Extract the (X, Y) coordinate from the center of the cell holding the provided text.  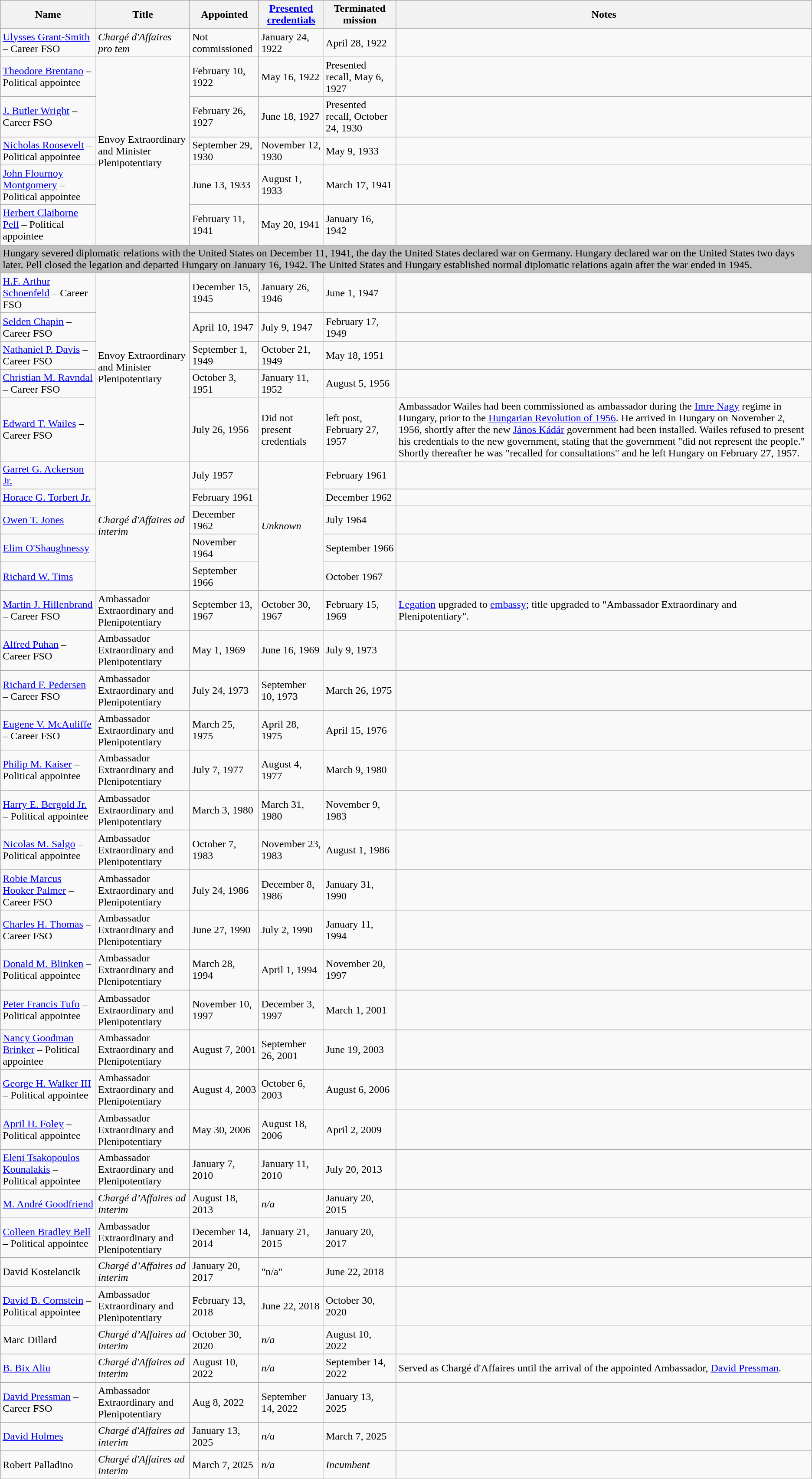
July 24, 1986 (225, 890)
August 18, 2013 (225, 1204)
Eugene V. McAuliffe – Career FSO (48, 730)
Herbert Claiborne Pell – Political appointee (48, 225)
January 11, 1952 (291, 384)
Alfred Puhan – Career FSO (48, 650)
Presented recall, May 6, 1927 (360, 77)
May 30, 2006 (225, 1130)
March 1, 2001 (360, 1010)
October 6, 2003 (291, 1090)
October 7, 1983 (225, 850)
Richard F. Pedersen – Career FSO (48, 690)
July 1957 (225, 476)
left post, February 27, 1957 (360, 429)
Chargé d'Affaires pro tem (143, 43)
January 31, 1990 (360, 890)
B. Bix Aliu (48, 1368)
December 14, 2014 (225, 1238)
Nathaniel P. Davis – Career FSO (48, 355)
September 13, 1967 (225, 610)
August 1, 1933 (291, 185)
Nancy Goodman Brinker – Political appointee (48, 1050)
May 9, 1933 (360, 151)
Name (48, 15)
January 11, 1994 (360, 930)
September 10, 1973 (291, 690)
November 20, 1997 (360, 970)
September 29, 1930 (225, 151)
August 7, 2001 (225, 1050)
February 13, 2018 (225, 1306)
Marc Dillard (48, 1340)
March 28, 1994 (225, 970)
July 24, 1973 (225, 690)
March 9, 1980 (360, 770)
January 11, 2010 (291, 1170)
J. Butler Wright – Career FSO (48, 117)
November 12, 1930 (291, 151)
May 18, 1951 (360, 355)
June 16, 1969 (291, 650)
December 3, 1997 (291, 1010)
David Holmes (48, 1436)
Presented credentials (291, 15)
May 20, 1941 (291, 225)
Presented recall, October 24, 1930 (360, 117)
Appointed (225, 15)
July 9, 1947 (291, 327)
May 16, 1922 (291, 77)
November 10, 1997 (225, 1010)
David Pressman – Career FSO (48, 1402)
"n/a" (291, 1272)
Richard W. Tims (48, 576)
August 1, 1986 (360, 850)
Nicholas Roosevelt – Political appointee (48, 151)
January 7, 2010 (225, 1170)
Edward T. Wailes – Career FSO (48, 429)
August 6, 2006 (360, 1090)
July 7, 1977 (225, 770)
October 3, 1951 (225, 384)
November 23, 1983 (291, 850)
Martin J. Hillenbrand – Career FSO (48, 610)
August 5, 1956 (360, 384)
December 15, 1945 (225, 293)
February 15, 1969 (360, 610)
Harry E. Bergold Jr. – Political appointee (48, 810)
Colleen Bradley Bell – Political appointee (48, 1238)
Notes (604, 15)
June 13, 1933 (225, 185)
Philip M. Kaiser – Political appointee (48, 770)
David B. Cornstein – Political appointee (48, 1306)
Not commissioned (225, 43)
Served as Chargé d'Affaires until the arrival of the appointed Ambassador, David Pressman. (604, 1368)
July 1964 (360, 520)
May 1, 1969 (225, 650)
June 1, 1947 (360, 293)
Eleni Tsakopoulos Kounalakis – Political appointee (48, 1170)
Charles H. Thomas – Career FSO (48, 930)
Donald M. Blinken – Political appointee (48, 970)
Garret G. Ackerson Jr. (48, 476)
February 26, 1927 (225, 117)
Incumbent (360, 1465)
Ulysses Grant-Smith – Career FSO (48, 43)
Theodore Brentano – Political appointee (48, 77)
Title (143, 15)
Unknown (291, 526)
H.F. Arthur Schoenfeld – Career FSO (48, 293)
October 1967 (360, 576)
Legation upgraded to embassy; title upgraded to "Ambassador Extraordinary and Plenipotentiary". (604, 610)
October 30, 1967 (291, 610)
September 1, 1949 (225, 355)
Horace G. Torbert Jr. (48, 498)
Selden Chapin – Career FSO (48, 327)
August 18, 2006 (291, 1130)
June 27, 1990 (225, 930)
November 9, 1983 (360, 810)
Robert Palladino (48, 1465)
January 16, 1942 (360, 225)
January 24, 1922 (291, 43)
June 19, 2003 (360, 1050)
August 4, 1977 (291, 770)
February 11, 1941 (225, 225)
April 15, 1976 (360, 730)
December 8, 1986 (291, 890)
April 10, 1947 (225, 327)
August 4, 2003 (225, 1090)
M. André Goodfriend (48, 1204)
July 20, 2013 (360, 1170)
April H. Foley – Political appointee (48, 1130)
February 17, 1949 (360, 327)
January 21, 2015 (291, 1238)
Elim O'Shaughnessy (48, 548)
April 2, 2009 (360, 1130)
June 18, 1927 (291, 117)
July 26, 1956 (225, 429)
January 26, 1946 (291, 293)
February 10, 1922 (225, 77)
March 31, 1980 (291, 810)
Peter Francis Tufo – Political appointee (48, 1010)
April 28, 1975 (291, 730)
David Kostelancik (48, 1272)
Owen T. Jones (48, 520)
George H. Walker III – Political appointee (48, 1090)
October 21, 1949 (291, 355)
Did not present credentials (291, 429)
April 28, 1922 (360, 43)
July 9, 1973 (360, 650)
January 20, 2015 (360, 1204)
July 2, 1990 (291, 930)
March 17, 1941 (360, 185)
Aug 8, 2022 (225, 1402)
November 1964 (225, 548)
Terminated mission (360, 15)
March 3, 1980 (225, 810)
March 26, 1975 (360, 690)
Robie Marcus Hooker Palmer – Career FSO (48, 890)
April 1, 1994 (291, 970)
Nicolas M. Salgo – Political appointee (48, 850)
Christian M. Ravndal – Career FSO (48, 384)
March 25, 1975 (225, 730)
September 26, 2001 (291, 1050)
John Flournoy Montgomery – Political appointee (48, 185)
